Output the (X, Y) coordinate of the center of the cell containing the given text.  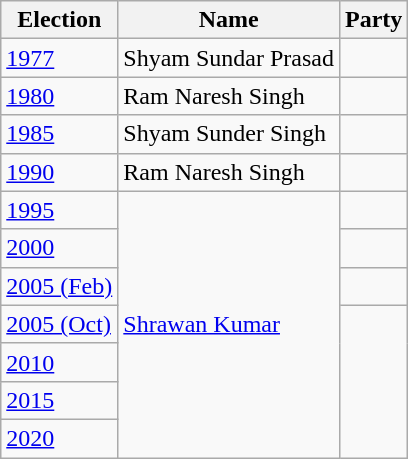
2000 (60, 248)
Party (374, 20)
Election (60, 20)
Shrawan Kumar (229, 324)
2005 (Feb) (60, 286)
1985 (60, 134)
Shyam Sunder Singh (229, 134)
2015 (60, 400)
1990 (60, 172)
1977 (60, 58)
2020 (60, 438)
2010 (60, 362)
Shyam Sundar Prasad (229, 58)
1995 (60, 210)
1980 (60, 96)
Name (229, 20)
2005 (Oct) (60, 324)
